Identify which cell holds the provided text, then report its (x, y) central coordinate. 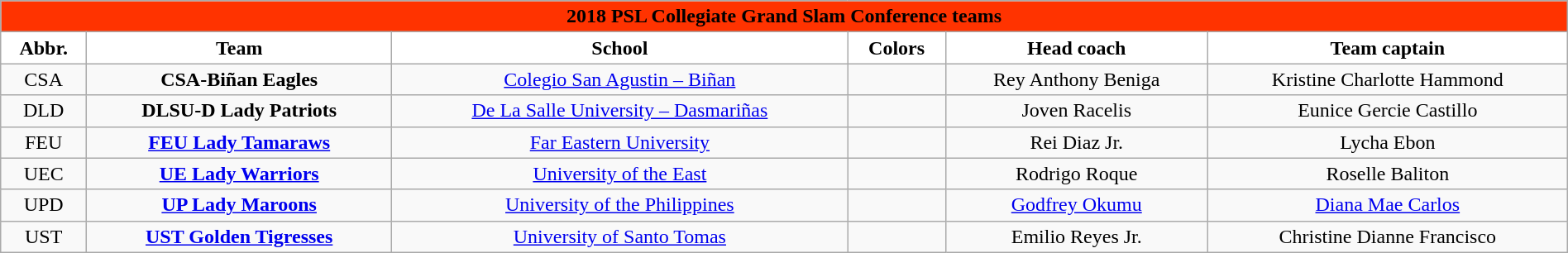
DLSU-D Lady Patriots (240, 111)
Emilio Reyes Jr. (1077, 236)
CSA (44, 79)
UE Lady Warriors (240, 174)
University of the Philippines (620, 205)
Joven Racelis (1077, 111)
Diana Mae Carlos (1388, 205)
School (620, 48)
FEU Lady Tamaraws (240, 142)
UST (44, 236)
Abbr. (44, 48)
De La Salle University – Dasmariñas (620, 111)
UP Lady Maroons (240, 205)
Roselle Baliton (1388, 174)
Rodrigo Roque (1077, 174)
FEU (44, 142)
Head coach (1077, 48)
Kristine Charlotte Hammond (1388, 79)
Rei Diaz Jr. (1077, 142)
Team (240, 48)
UST Golden Tigresses (240, 236)
Colegio San Agustin – Biñan (620, 79)
Colors (896, 48)
Christine Dianne Francisco (1388, 236)
Team captain (1388, 48)
UEC (44, 174)
Godfrey Okumu (1077, 205)
Far Eastern University (620, 142)
Rey Anthony Beniga (1077, 79)
2018 PSL Collegiate Grand Slam Conference teams (784, 17)
DLD (44, 111)
University of Santo Tomas (620, 236)
Lycha Ebon (1388, 142)
UPD (44, 205)
CSA-Biñan Eagles (240, 79)
University of the East (620, 174)
Eunice Gercie Castillo (1388, 111)
